Output the [x, y] coordinate of the center of the cell containing the given text.  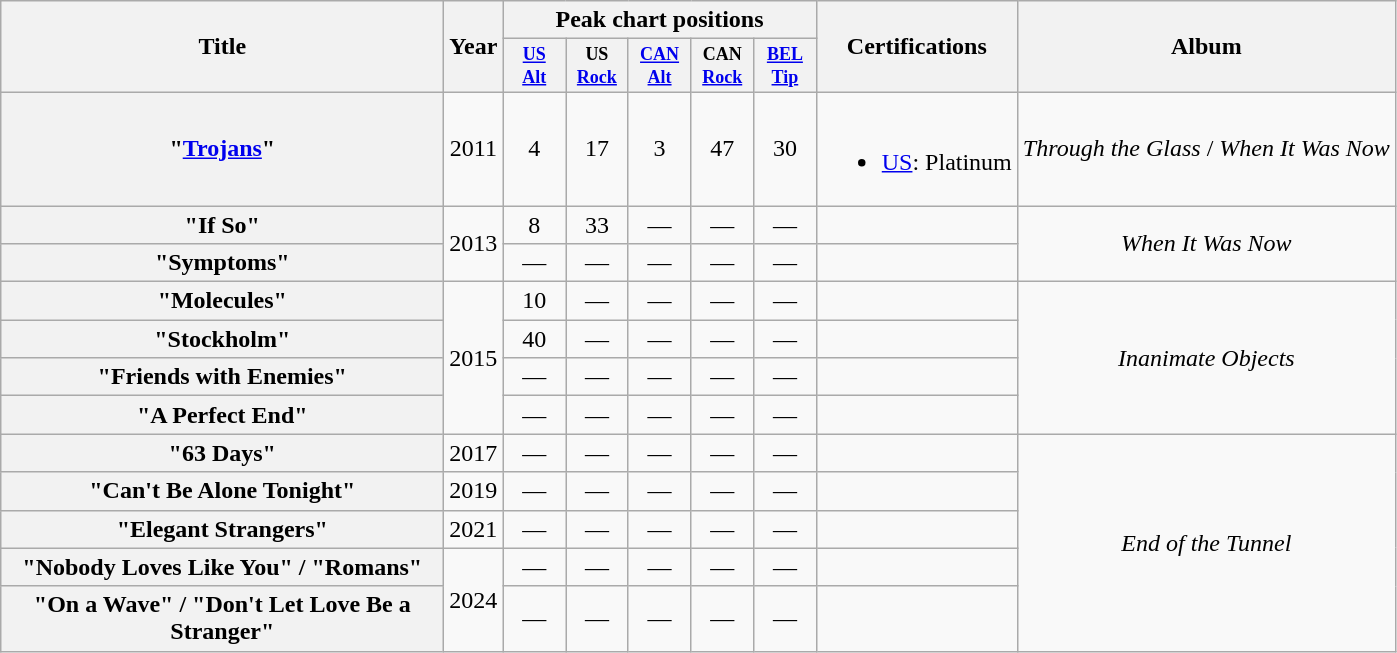
3 [660, 148]
Year [474, 47]
"Elegant Strangers" [222, 529]
10 [534, 301]
33 [598, 225]
Album [1206, 47]
47 [722, 148]
2019 [474, 491]
2013 [474, 244]
"Stockholm" [222, 339]
2011 [474, 148]
End of the Tunnel [1206, 542]
40 [534, 339]
2015 [474, 358]
CANAlt [660, 66]
30 [786, 148]
2017 [474, 453]
17 [598, 148]
Through the Glass / When It Was Now [1206, 148]
"Symptoms" [222, 263]
"Molecules" [222, 301]
BELTip [786, 66]
"Nobody Loves Like You" / "Romans" [222, 567]
"Friends with Enemies" [222, 377]
Certifications [916, 47]
2024 [474, 600]
Peak chart positions [660, 20]
Inanimate Objects [1206, 358]
8 [534, 225]
"Trojans" [222, 148]
US: Platinum [916, 148]
"On a Wave" / "Don't Let Love Be a Stranger" [222, 618]
"Can't Be Alone Tonight" [222, 491]
CANRock [722, 66]
"A Perfect End" [222, 415]
"If So" [222, 225]
2021 [474, 529]
USRock [598, 66]
Title [222, 47]
"63 Days" [222, 453]
USAlt [534, 66]
When It Was Now [1206, 244]
4 [534, 148]
